Capture the cell that displays the provided text and extract its (X, Y) central coordinate. 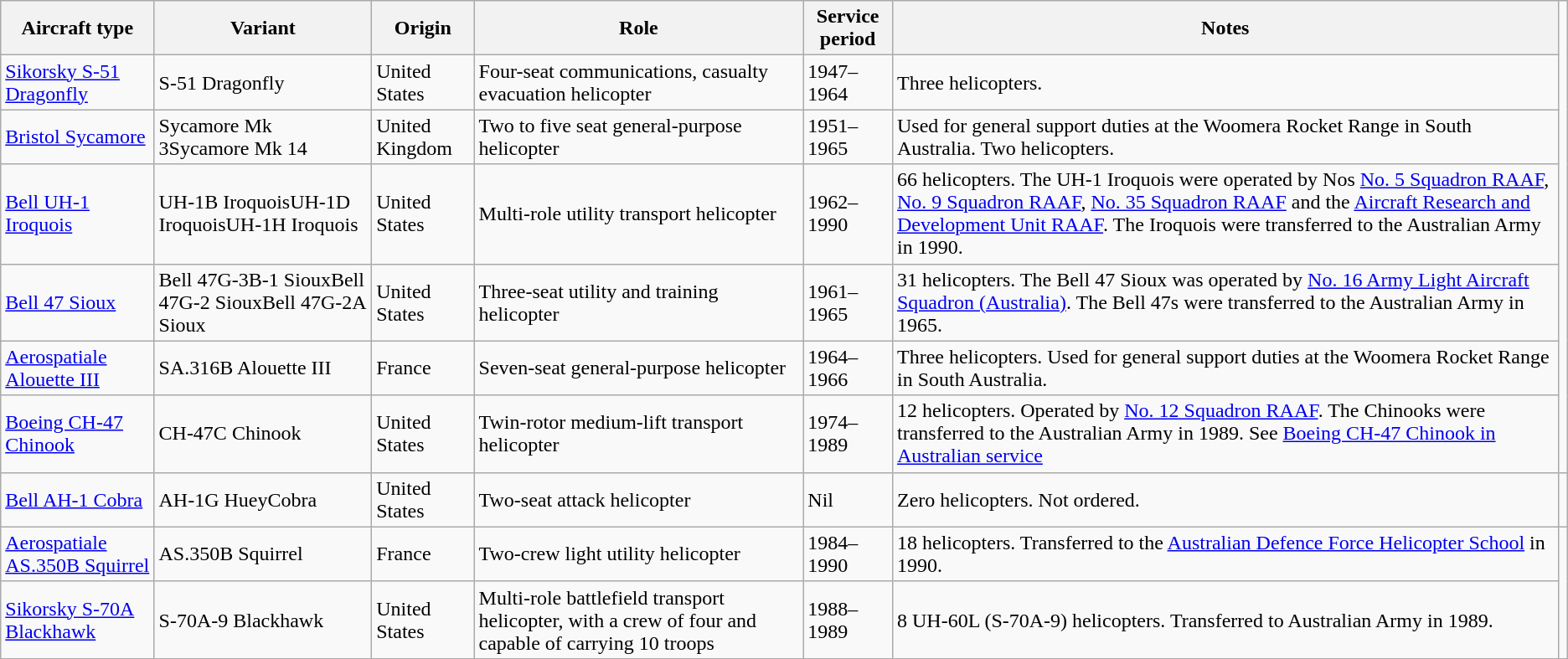
Role (638, 28)
Aircraft type (77, 28)
Multi-role utility transport helicopter (638, 214)
Two to five seat general-purpose helicopter (638, 137)
Bell 47 Sioux (77, 302)
1988–1989 (848, 620)
1984–1990 (848, 554)
1964–1966 (848, 368)
1951–1965 (848, 137)
Sikorsky S-51 Dragonfly (77, 82)
Origin (423, 28)
Aerospatiale AS.350B Squirrel (77, 554)
Three-seat utility and training helicopter (638, 302)
Two-crew light utility helicopter (638, 554)
Variant (263, 28)
Notes (1225, 28)
Bell AH-1 Cobra (77, 499)
Boeing CH-47 Chinook (77, 434)
18 helicopters. Transferred to the Australian Defence Force Helicopter School in 1990. (1225, 554)
Aerospatiale Alouette III (77, 368)
Service period (848, 28)
Sycamore Mk 3Sycamore Mk 14 (263, 137)
1961–1965 (848, 302)
CH-47C Chinook (263, 434)
United Kingdom (423, 137)
UH-1B IroquoisUH-1D IroquoisUH-1H Iroquois (263, 214)
Zero helicopters. Not ordered. (1225, 499)
S-70A-9 Blackhawk (263, 620)
Two-seat attack helicopter (638, 499)
Three helicopters. (1225, 82)
Nil (848, 499)
Used for general support duties at the Woomera Rocket Range in South Australia. Two helicopters. (1225, 137)
Sikorsky S-70A Blackhawk (77, 620)
Multi-role battlefield transport helicopter, with a crew of four and capable of carrying 10 troops (638, 620)
SA.316B Alouette III (263, 368)
1962–1990 (848, 214)
Twin-rotor medium-lift transport helicopter (638, 434)
Bell UH-1 Iroquois (77, 214)
AH-1G HueyCobra (263, 499)
8 UH-60L (S-70A-9) helicopters. Transferred to Australian Army in 1989. (1225, 620)
Four-seat communications, casualty evacuation helicopter (638, 82)
Seven-seat general-purpose helicopter (638, 368)
S-51 Dragonfly (263, 82)
Bristol Sycamore (77, 137)
Bell 47G-3B-1 SiouxBell 47G-2 SiouxBell 47G-2A Sioux (263, 302)
1974–1989 (848, 434)
1947–1964 (848, 82)
Three helicopters. Used for general support duties at the Woomera Rocket Range in South Australia. (1225, 368)
AS.350B Squirrel (263, 554)
